Scan for the cell matching the given text and deliver its (x, y) coordinate at center. 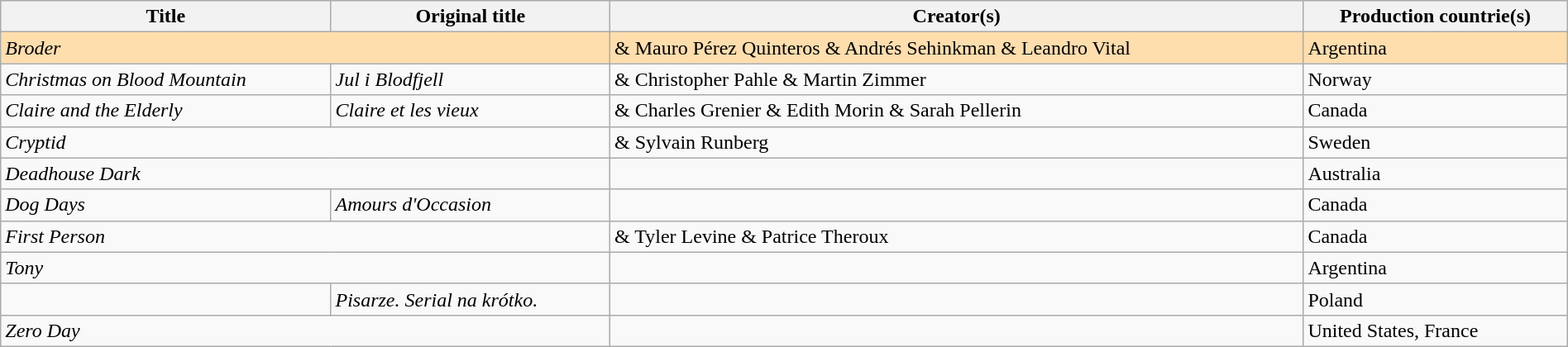
Broder (306, 48)
Jul i Blodfjell (471, 79)
Tony (306, 268)
Norway (1436, 79)
Amours d'Occasion (471, 205)
Poland (1436, 299)
& Mauro Pérez Quinteros & Andrés Sehinkman & Leandro Vital (957, 48)
Title (165, 17)
First Person (306, 236)
Zero Day (306, 330)
Sweden (1436, 142)
& Sylvain Runberg (957, 142)
Deadhouse Dark (306, 173)
Christmas on Blood Mountain (165, 79)
& Christopher Pahle & Martin Zimmer (957, 79)
& Tyler Levine & Patrice Theroux (957, 236)
United States, France (1436, 330)
Claire et les vieux (471, 111)
Original title (471, 17)
Claire and the Elderly (165, 111)
Dog Days (165, 205)
Pisarze. Serial na krótko. (471, 299)
& Charles Grenier & Edith Morin & Sarah Pellerin (957, 111)
Production countrie(s) (1436, 17)
Australia (1436, 173)
Creator(s) (957, 17)
Cryptid (306, 142)
